Capture the cell that displays the provided text and extract its (x, y) central coordinate. 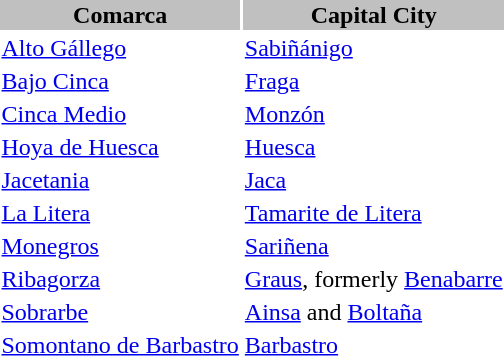
Capital City (374, 15)
Ainsa and Boltaña (374, 312)
Comarca (120, 15)
Jaca (374, 180)
Sariñena (374, 246)
Graus, formerly Benabarre (374, 279)
Alto Gállego (120, 48)
Monegros (120, 246)
Cinca Medio (120, 114)
Sobrarbe (120, 312)
Fraga (374, 81)
Huesca (374, 147)
Hoya de Huesca (120, 147)
La Litera (120, 213)
Ribagorza (120, 279)
Monzón (374, 114)
Sabiñánigo (374, 48)
Jacetania (120, 180)
Bajo Cinca (120, 81)
Tamarite de Litera (374, 213)
